For the text-containing cell, return its midpoint in (X, Y) coordinate format. 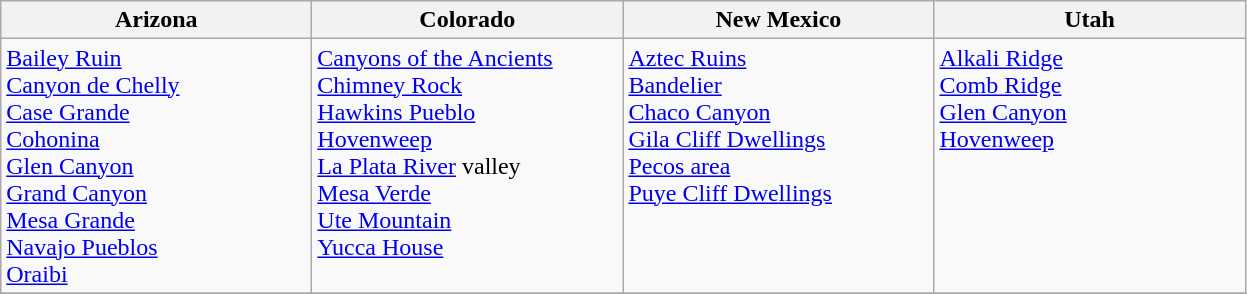
Alkali RidgeComb RidgeGlen CanyonHovenweep (1090, 166)
Arizona (156, 20)
Aztec RuinsBandelierChaco CanyonGila Cliff Dwellings Pecos areaPuye Cliff Dwellings (778, 166)
Colorado (468, 20)
Utah (1090, 20)
Bailey RuinCanyon de ChellyCase GrandeCohoninaGlen CanyonGrand CanyonMesa GrandeNavajo PueblosOraibi (156, 166)
New Mexico (778, 20)
Canyons of the AncientsChimney RockHawkins PuebloHovenweepLa Plata River valleyMesa VerdeUte MountainYucca House (468, 166)
